Identify which cell holds the provided text, then report its [X, Y] central coordinate. 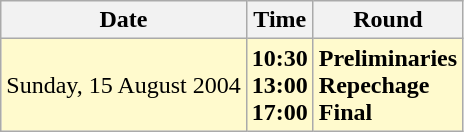
Time [280, 20]
Sunday, 15 August 2004 [124, 85]
PreliminariesRepechageFinal [388, 85]
Round [388, 20]
10:3013:0017:00 [280, 85]
Date [124, 20]
